Output the [x, y] coordinate of the center of the cell containing the given text.  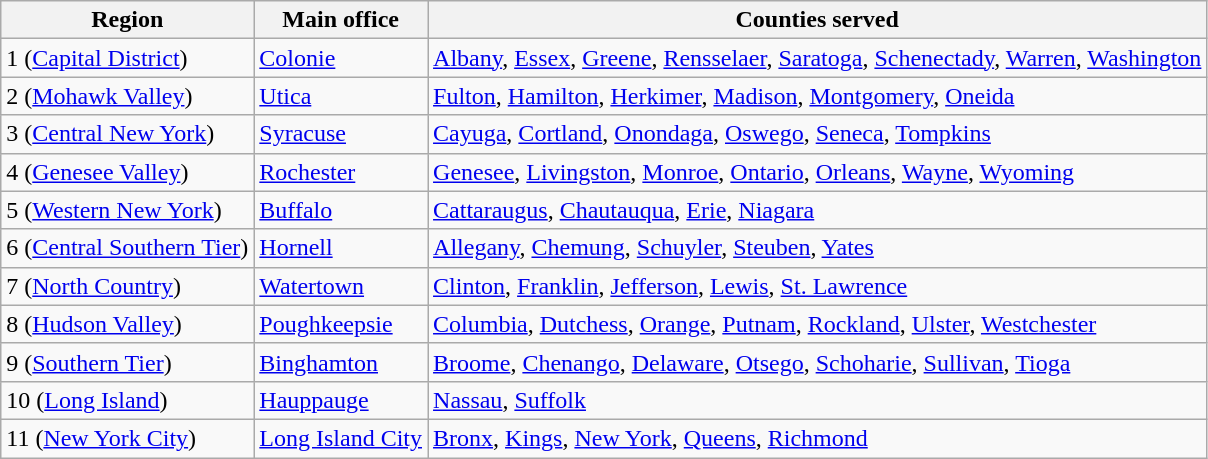
Syracuse [341, 134]
Watertown [341, 286]
Bronx, Kings, New York, Queens, Richmond [818, 438]
Buffalo [341, 210]
Columbia, Dutchess, Orange, Putnam, Rockland, Ulster, Westchester [818, 324]
10 (Long Island) [128, 400]
7 (North Country) [128, 286]
Counties served [818, 20]
11 (New York City) [128, 438]
Region [128, 20]
Broome, Chenango, Delaware, Otsego, Schoharie, Sullivan, Tioga [818, 362]
4 (Genesee Valley) [128, 172]
2 (Mohawk Valley) [128, 96]
Hornell [341, 248]
Allegany, Chemung, Schuyler, Steuben, Yates [818, 248]
8 (Hudson Valley) [128, 324]
Utica [341, 96]
Binghamton [341, 362]
Poughkeepsie [341, 324]
5 (Western New York) [128, 210]
9 (Southern Tier) [128, 362]
Cattaraugus, Chautauqua, Erie, Niagara [818, 210]
Genesee, Livingston, Monroe, Ontario, Orleans, Wayne, Wyoming [818, 172]
Fulton, Hamilton, Herkimer, Madison, Montgomery, Oneida [818, 96]
Clinton, Franklin, Jefferson, Lewis, St. Lawrence [818, 286]
3 (Central New York) [128, 134]
Rochester [341, 172]
Albany, Essex, Greene, Rensselaer, Saratoga, Schenectady, Warren, Washington [818, 58]
1 (Capital District) [128, 58]
Long Island City [341, 438]
Hauppauge [341, 400]
Main office [341, 20]
6 (Central Southern Tier) [128, 248]
Colonie [341, 58]
Cayuga, Cortland, Onondaga, Oswego, Seneca, Tompkins [818, 134]
Nassau, Suffolk [818, 400]
